Search for the cell housing the specified text and yield its [X, Y] center coordinate. 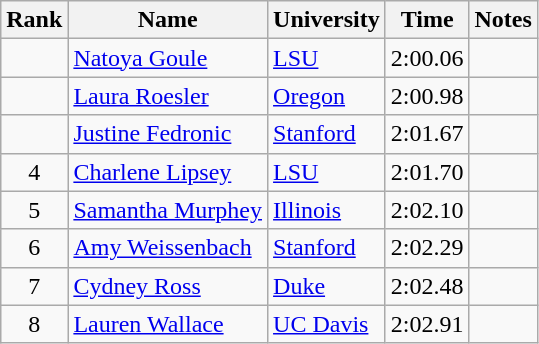
Duke [327, 286]
6 [34, 248]
Justine Fedronic [168, 134]
Charlene Lipsey [168, 172]
Name [168, 20]
5 [34, 210]
Time [427, 20]
2:02.10 [427, 210]
Notes [503, 20]
Laura Roesler [168, 96]
2:00.98 [427, 96]
4 [34, 172]
2:00.06 [427, 58]
University [327, 20]
2:01.70 [427, 172]
2:02.29 [427, 248]
UC Davis [327, 324]
Oregon [327, 96]
7 [34, 286]
2:02.48 [427, 286]
8 [34, 324]
Illinois [327, 210]
Samantha Murphey [168, 210]
Lauren Wallace [168, 324]
Rank [34, 20]
Cydney Ross [168, 286]
2:01.67 [427, 134]
2:02.91 [427, 324]
Natoya Goule [168, 58]
Amy Weissenbach [168, 248]
